Identify which cell holds the provided text, then report its (x, y) central coordinate. 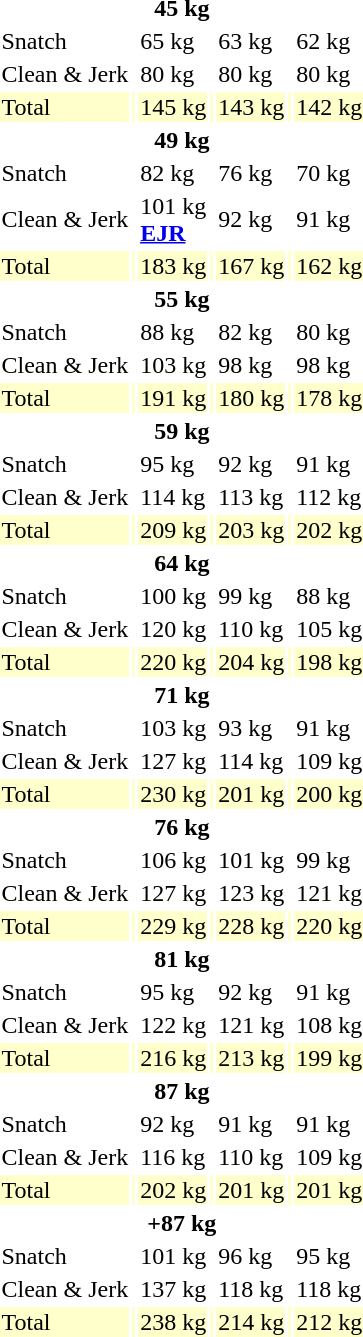
216 kg (174, 1058)
230 kg (174, 794)
91 kg (252, 1124)
116 kg (174, 1157)
65 kg (174, 41)
228 kg (252, 926)
167 kg (252, 266)
120 kg (174, 629)
113 kg (252, 497)
137 kg (174, 1289)
238 kg (174, 1322)
101 kgEJR (174, 220)
99 kg (252, 596)
183 kg (174, 266)
123 kg (252, 893)
76 kg (252, 173)
118 kg (252, 1289)
98 kg (252, 365)
229 kg (174, 926)
214 kg (252, 1322)
88 kg (174, 332)
220 kg (174, 662)
143 kg (252, 107)
106 kg (174, 860)
100 kg (174, 596)
145 kg (174, 107)
63 kg (252, 41)
93 kg (252, 728)
122 kg (174, 1025)
202 kg (174, 1190)
209 kg (174, 530)
180 kg (252, 398)
121 kg (252, 1025)
204 kg (252, 662)
191 kg (174, 398)
213 kg (252, 1058)
203 kg (252, 530)
96 kg (252, 1256)
